Locate the cell with the specified text and output its (X, Y) center coordinate. 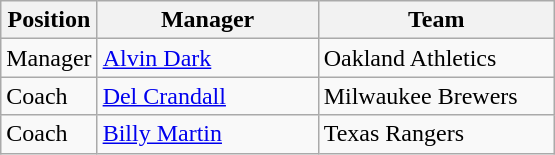
Billy Martin (208, 134)
Oakland Athletics (436, 58)
Team (436, 20)
Position (49, 20)
Milwaukee Brewers (436, 96)
Texas Rangers (436, 134)
Del Crandall (208, 96)
Alvin Dark (208, 58)
